Pinpoint the cell where the given text exists, returning its [x, y] midpoint coordinate. 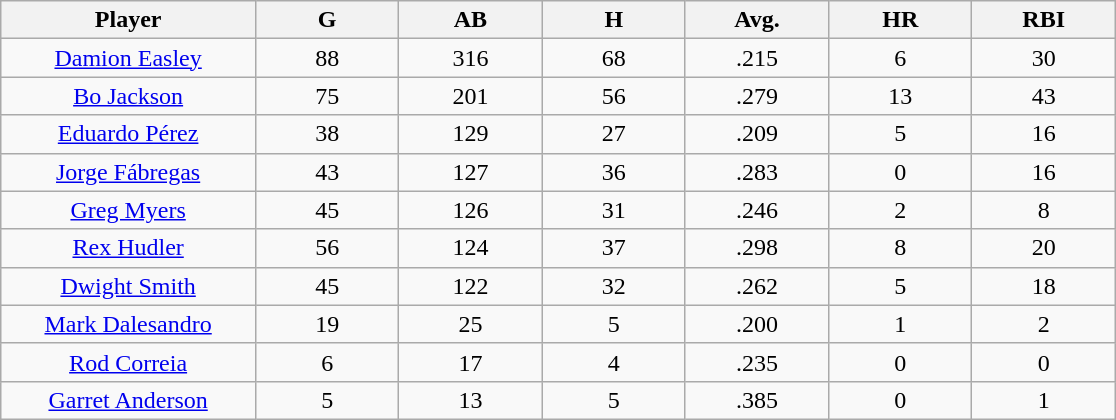
Avg. [756, 20]
Garret Anderson [128, 400]
.283 [756, 172]
Dwight Smith [128, 286]
30 [1044, 58]
25 [470, 324]
Rod Correia [128, 362]
124 [470, 248]
31 [614, 210]
88 [326, 58]
37 [614, 248]
.246 [756, 210]
Bo Jackson [128, 96]
36 [614, 172]
122 [470, 286]
Damion Easley [128, 58]
Rex Hudler [128, 248]
AB [470, 20]
126 [470, 210]
HR [900, 20]
129 [470, 134]
75 [326, 96]
4 [614, 362]
.235 [756, 362]
RBI [1044, 20]
Jorge Fábregas [128, 172]
38 [326, 134]
.298 [756, 248]
Mark Dalesandro [128, 324]
316 [470, 58]
127 [470, 172]
.385 [756, 400]
G [326, 20]
19 [326, 324]
Player [128, 20]
.262 [756, 286]
68 [614, 58]
.215 [756, 58]
Greg Myers [128, 210]
32 [614, 286]
Eduardo Pérez [128, 134]
18 [1044, 286]
17 [470, 362]
27 [614, 134]
.200 [756, 324]
20 [1044, 248]
H [614, 20]
.279 [756, 96]
.209 [756, 134]
201 [470, 96]
